Return the (X, Y) coordinate for the center point of the cell that contains the specified text.  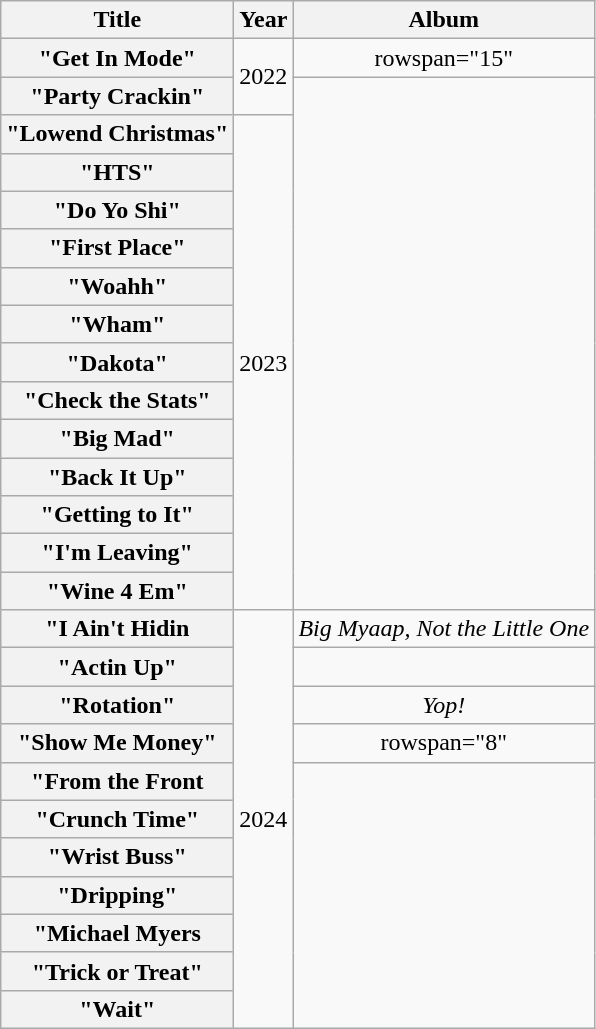
"First Place" (118, 248)
2023 (264, 362)
"Actin Up" (118, 667)
Year (264, 20)
"Crunch Time" (118, 819)
"Big Mad" (118, 438)
"Dakota" (118, 362)
Title (118, 20)
"From the Front (118, 781)
"Wham" (118, 324)
"HTS" (118, 172)
"Wine 4 Em" (118, 591)
Big Myaap, Not the Little One (444, 629)
2024 (264, 820)
"Wait" (118, 1009)
"Party Crackin" (118, 96)
"Rotation" (118, 705)
"Wrist Buss" (118, 857)
"Dripping" (118, 895)
2022 (264, 77)
Yop! (444, 705)
"Michael Myers (118, 933)
"I Ain't Hidin (118, 629)
"Back It Up" (118, 477)
"Do Yo Shi" (118, 210)
"Lowend Christmas" (118, 134)
rowspan="15" (444, 58)
"I'm Leaving" (118, 553)
"Trick or Treat" (118, 971)
"Check the Stats" (118, 400)
Album (444, 20)
rowspan="8" (444, 743)
"Getting to It" (118, 515)
"Get In Mode" (118, 58)
"Woahh" (118, 286)
"Show Me Money" (118, 743)
